Search for the cell housing the specified text and yield its [x, y] center coordinate. 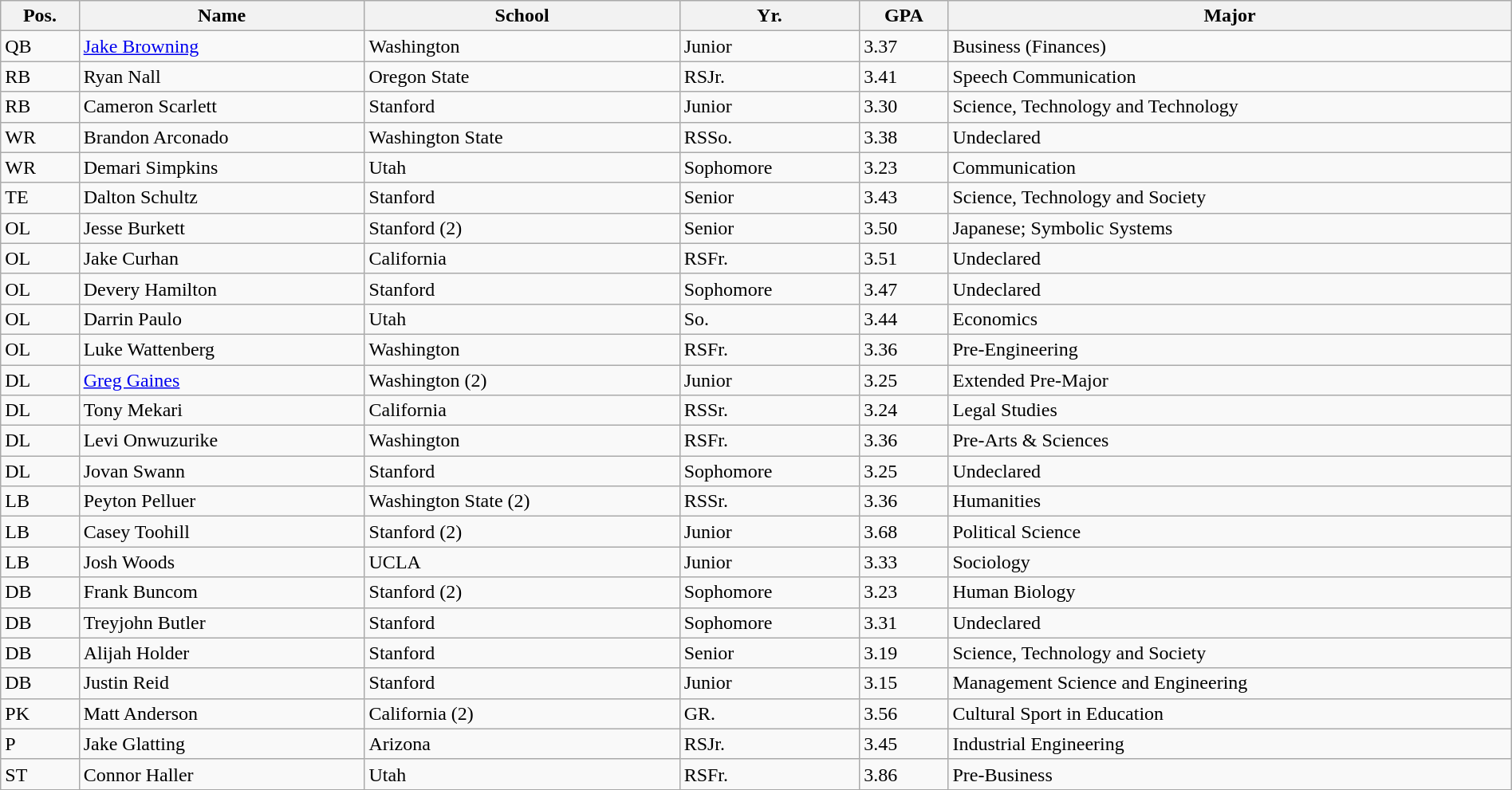
3.47 [904, 289]
3.37 [904, 46]
3.50 [904, 228]
So. [770, 319]
Peyton Pelluer [222, 501]
Oregon State [522, 77]
Pre-Arts & Sciences [1230, 441]
Ryan Nall [222, 77]
Frank Buncom [222, 592]
Josh Woods [222, 562]
Luke Wattenberg [222, 349]
3.15 [904, 683]
Justin Reid [222, 683]
3.38 [904, 137]
Casey Toohill [222, 532]
Pre-Business [1230, 774]
Jake Curhan [222, 258]
Tony Mekari [222, 411]
Devery Hamilton [222, 289]
Sociology [1230, 562]
Levi Onwuzurike [222, 441]
3.31 [904, 623]
TE [40, 198]
GPA [904, 16]
Yr. [770, 16]
Jovan Swann [222, 471]
Jake Browning [222, 46]
3.44 [904, 319]
3.30 [904, 107]
Japanese; Symbolic Systems [1230, 228]
Communication [1230, 167]
Alijah Holder [222, 653]
RSSo. [770, 137]
3.43 [904, 198]
Cameron Scarlett [222, 107]
Greg Gaines [222, 380]
Political Science [1230, 532]
Jake Glatting [222, 744]
3.51 [904, 258]
Darrin Paulo [222, 319]
Pos. [40, 16]
Brandon Arconado [222, 137]
Name [222, 16]
UCLA [522, 562]
3.19 [904, 653]
Connor Haller [222, 774]
Management Science and Engineering [1230, 683]
Jesse Burkett [222, 228]
Major [1230, 16]
Legal Studies [1230, 411]
Washington State (2) [522, 501]
PK [40, 713]
Industrial Engineering [1230, 744]
Arizona [522, 744]
ST [40, 774]
Economics [1230, 319]
Business (Finances) [1230, 46]
3.45 [904, 744]
Pre-Engineering [1230, 349]
Human Biology [1230, 592]
3.86 [904, 774]
Treyjohn Butler [222, 623]
P [40, 744]
QB [40, 46]
Cultural Sport in Education [1230, 713]
Extended Pre-Major [1230, 380]
School [522, 16]
Matt Anderson [222, 713]
3.68 [904, 532]
3.41 [904, 77]
Science, Technology and Technology [1230, 107]
California (2) [522, 713]
3.56 [904, 713]
GR. [770, 713]
Speech Communication [1230, 77]
Demari Simpkins [222, 167]
3.24 [904, 411]
3.33 [904, 562]
Washington State [522, 137]
Washington (2) [522, 380]
Dalton Schultz [222, 198]
Humanities [1230, 501]
